Extract the [x, y] coordinate from the center of the cell holding the provided text.  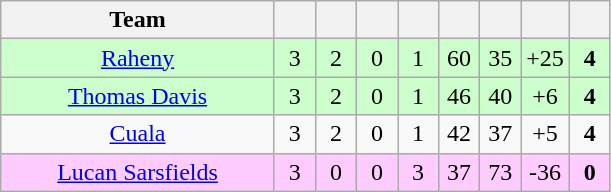
+6 [546, 96]
73 [500, 172]
35 [500, 58]
Thomas Davis [138, 96]
60 [460, 58]
+25 [546, 58]
Lucan Sarsfields [138, 172]
Cuala [138, 134]
42 [460, 134]
46 [460, 96]
Raheny [138, 58]
Team [138, 20]
+5 [546, 134]
-36 [546, 172]
40 [500, 96]
